Return the [x, y] coordinate for the center point of the cell that contains the specified text.  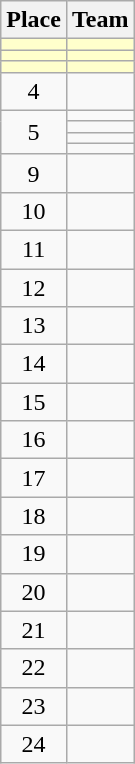
Place [34, 20]
14 [34, 364]
9 [34, 173]
23 [34, 706]
13 [34, 326]
18 [34, 516]
24 [34, 744]
16 [34, 440]
5 [34, 132]
12 [34, 287]
Team [100, 20]
4 [34, 91]
11 [34, 249]
20 [34, 592]
10 [34, 211]
22 [34, 668]
15 [34, 402]
17 [34, 478]
21 [34, 630]
19 [34, 554]
